For the text-containing cell, return its midpoint in (X, Y) coordinate format. 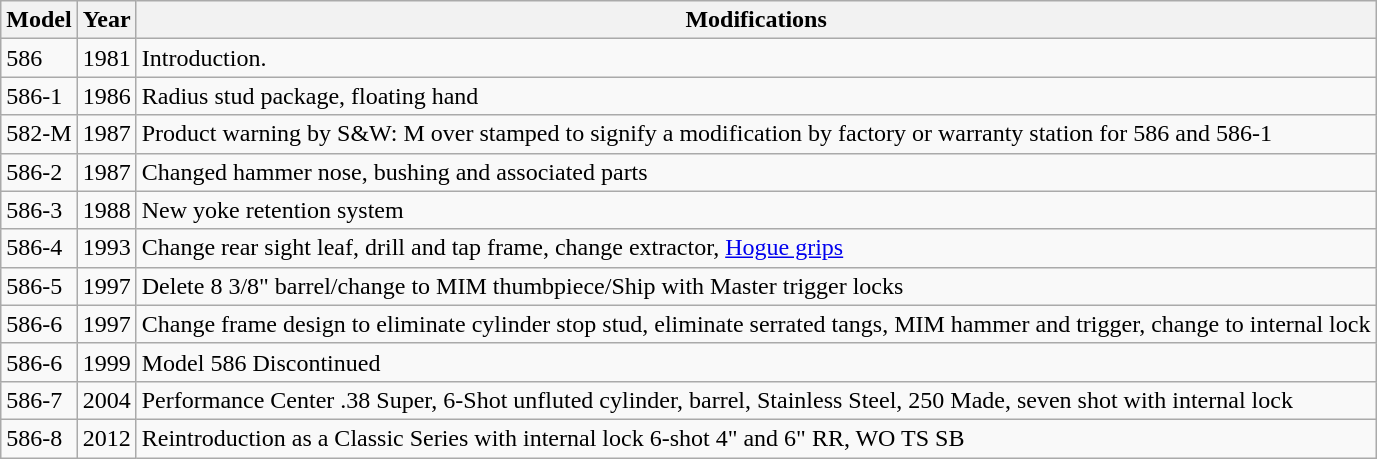
586-5 (39, 286)
586 (39, 58)
586-8 (39, 438)
2012 (106, 438)
Modifications (756, 20)
Change rear sight leaf, drill and tap frame, change extractor, Hogue grips (756, 248)
586-3 (39, 210)
2004 (106, 400)
Changed hammer nose, bushing and associated parts (756, 172)
Model (39, 20)
Reintroduction as a Classic Series with internal lock 6-shot 4" and 6" RR, WO TS SB (756, 438)
1981 (106, 58)
586-7 (39, 400)
New yoke retention system (756, 210)
Delete 8 3/8" barrel/change to MIM thumbpiece/Ship with Master trigger locks (756, 286)
1986 (106, 96)
586-4 (39, 248)
Introduction. (756, 58)
586-2 (39, 172)
582-M (39, 134)
Year (106, 20)
1988 (106, 210)
586-1 (39, 96)
Performance Center .38 Super, 6-Shot unfluted cylinder, barrel, Stainless Steel, 250 Made, seven shot with internal lock (756, 400)
Model 586 Discontinued (756, 362)
1993 (106, 248)
Product warning by S&W: M over stamped to signify a modification by factory or warranty station for 586 and 586-1 (756, 134)
Radius stud package, floating hand (756, 96)
Change frame design to eliminate cylinder stop stud, eliminate serrated tangs, MIM hammer and trigger, change to internal lock (756, 324)
1999 (106, 362)
